Detect which cell encompasses the target text, then output its (x, y) center coordinate. 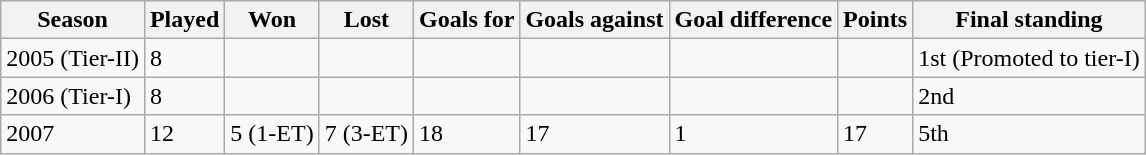
7 (3-ET) (366, 134)
Goals against (594, 20)
Won (272, 20)
Lost (366, 20)
12 (184, 134)
Played (184, 20)
Goal difference (754, 20)
1 (754, 134)
18 (467, 134)
5th (1030, 134)
2005 (Tier-II) (73, 58)
Points (876, 20)
5 (1-ET) (272, 134)
2nd (1030, 96)
Final standing (1030, 20)
Season (73, 20)
2007 (73, 134)
2006 (Tier-I) (73, 96)
1st (Promoted to tier-I) (1030, 58)
Goals for (467, 20)
